Search for the cell housing the specified text and yield its [x, y] center coordinate. 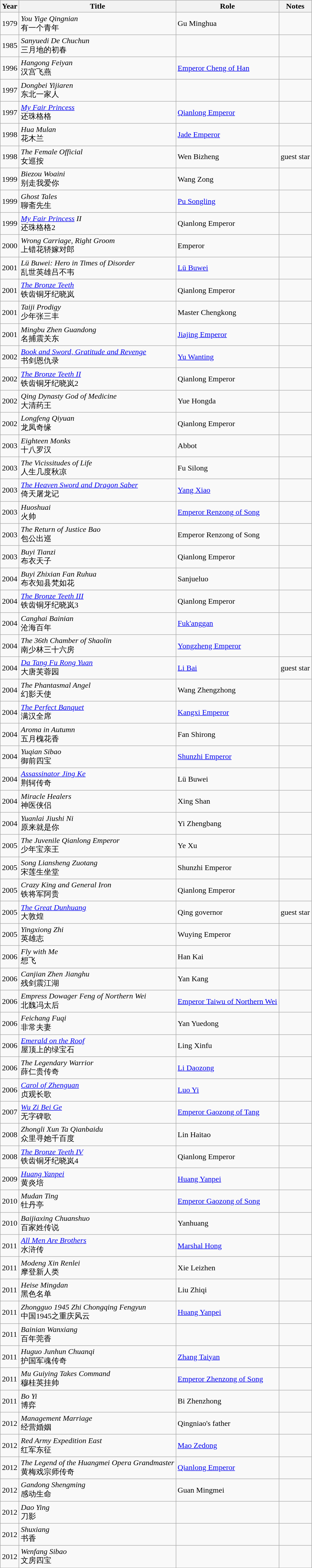
Bi Zhenzhong [227, 1401]
The Bronze Teeth铁齿铜牙纪晓岚 [98, 290]
Shuxiang书香 [98, 1534]
Abbot [227, 446]
Yue Hongda [227, 401]
Kangxi Emperor [227, 712]
Crazy King and General Iron铁将军阿贵 [98, 890]
My Fair Princess还珠格格 [98, 112]
The Return of Justice Bao包公出巡 [98, 535]
Zhongguo 1945 Zhi Chongqing Fengyun中国1945之重庆风云 [98, 1312]
1996 [10, 68]
Ghost Tales聊斋先生 [98, 201]
Da Tang Fu Rong Yuan大唐芙蓉园 [98, 668]
The Bronze Teeth III铁齿铜牙纪晓岚3 [98, 601]
Lin Haitao [227, 1135]
Huang Yanpei黄炎培 [98, 1179]
Emperor [227, 246]
2009 [10, 1179]
Fan Shirong [227, 735]
Lü Buwei: Hero in Times of Disorder乱世英雄吕不韦 [98, 268]
Role [227, 6]
The Great Dunhuang大敦煌 [98, 912]
Master Chengkong [227, 312]
Wang Zhengzhong [227, 690]
The Vicissitudes of Life人生几度秋凉 [98, 468]
Pu Songling [227, 201]
Hangong Feiyan汉宫飞燕 [98, 68]
Dongbei Yijiaren东北一家人 [98, 90]
Emperor Cheng of Han [227, 68]
Yi Zhengbang [227, 823]
The Legend of the Huangmei Opera Grandmaster黄梅戏宗师传奇 [98, 1468]
Song Liansheng Zuotang宋莲生坐堂 [98, 868]
Red Army Expedition East红军东征 [98, 1446]
The 36th Chamber of Shaolin南少林三十六房 [98, 646]
Assassinator Jing Ke荆轲传奇 [98, 779]
Yan Yuedong [227, 1023]
Emperor Gaozong of Tang [227, 1112]
2000 [10, 246]
Modeng Xin Renlei摩登新人类 [98, 1268]
2007 [10, 1112]
Yongzheng Emperor [227, 646]
Yu Wanting [227, 357]
Baijiaxing Chuanshuo百家姓传说 [98, 1223]
Feichang Fuqi非常夫妻 [98, 1023]
Luo Yi [227, 1090]
Ye Xu [227, 846]
Title [98, 6]
Yingxiong Zhi英雄志 [98, 935]
Mingbu Zhen Guandong名捕震关东 [98, 335]
Sanjueluo [227, 579]
Qing governor [227, 912]
Li Bai [227, 668]
Emperor Gaozong of Song [227, 1201]
Qing Dynasty God of Medicine大清药王 [98, 401]
Hua Mulan花木兰 [98, 135]
Wuying Emperor [227, 935]
Book and Sword, Gratitude and Revenge书剑恩仇录 [98, 357]
Wang Zong [227, 179]
Bo Yi博弈 [98, 1401]
Biezou Woaini别走我爱你 [98, 179]
Marshal Hong [227, 1246]
Li Daozong [227, 1068]
All Men Are Brothers水浒传 [98, 1246]
The Phantasmal Angel幻影天使 [98, 690]
Year [10, 6]
Emperor Taiwu of Northern Wei [227, 1001]
Carol of Zhenguan贞观长歌 [98, 1090]
Gandong Shengming感动生命 [98, 1490]
Mao Zedong [227, 1446]
Fu Silong [227, 468]
Canjian Zhen Jianghu残剑震江湖 [98, 979]
Qingniao's father [227, 1423]
Longfeng Qiyuan龙凤奇缘 [98, 424]
The Bronze Teeth IV铁齿铜牙纪晓岚4 [98, 1157]
Wen Bizheng [227, 157]
Management Marriage经营婚姻 [98, 1423]
Jade Emperor [227, 135]
Liu Zhiqi [227, 1290]
Canghai Bainian沧海百年 [98, 623]
Buyi Zhixian Fan Ruhua布衣知县梵如花 [98, 579]
The Legendary Warrior薛仁贵传奇 [98, 1068]
Gu Minghua [227, 24]
You Yige Qingnian有一个青年 [98, 24]
Wrong Carriage, Right Groom上错花轿嫁对郎 [98, 246]
Emperor Zhenzong of Song [227, 1379]
1985 [10, 46]
Jiajing Emperor [227, 335]
Taiji Prodigy少年张三丰 [98, 312]
The Female Official女巡按 [98, 157]
Sanyuedi De Chuchun三月地的初春 [98, 46]
Heise Mingdan黑色名单 [98, 1290]
Emerald on the Roof屋顶上的绿宝石 [98, 1046]
Huoshuai火帅 [98, 512]
The Juvenile Qianlong Emperor少年宝亲王 [98, 846]
1979 [10, 24]
Wu Zi Bei Ge无字碑歌 [98, 1112]
Fuk'anggan [227, 623]
Wenfang Sibao文房四宝 [98, 1557]
My Fair Princess II还珠格格2 [98, 224]
Aroma in Autumn五月槐花香 [98, 735]
Mudan Ting牡丹亭 [98, 1201]
Guan Mingmei [227, 1490]
Yan Kang [227, 979]
Fly with Me想飞 [98, 957]
Eighteen Monks十八罗汉 [98, 446]
Xie Leizhen [227, 1268]
Xing Shan [227, 801]
The Perfect Banquet满汉全席 [98, 712]
Zhongli Xun Ta Qianbaidu众里寻她千百度 [98, 1135]
Yuanlai Jiushi Ni原来就是你 [98, 823]
Yuqian Sibao御前四宝 [98, 757]
Bainian Wanxiang百年莞香 [98, 1335]
Notes [295, 6]
The Bronze Teeth II铁齿铜牙纪晓岚2 [98, 379]
Zhang Taiyan [227, 1357]
The Heaven Sword and Dragon Saber倚天屠龙记 [98, 490]
Han Kai [227, 957]
Miracle Healers神医侠侣 [98, 801]
Huguo Junhun Chuanqi护国军魂传奇 [98, 1357]
Mu Guiying Takes Command穆桂英挂帅 [98, 1379]
Dao Ying刀影 [98, 1512]
Yanhuang [227, 1223]
Yang Xiao [227, 490]
Empress Dowager Feng of Northern Wei北魏冯太后 [98, 1001]
Buyi Tianzi布衣天子 [98, 557]
Ling Xinfu [227, 1046]
